Search for the cell housing the specified text and yield its (x, y) center coordinate. 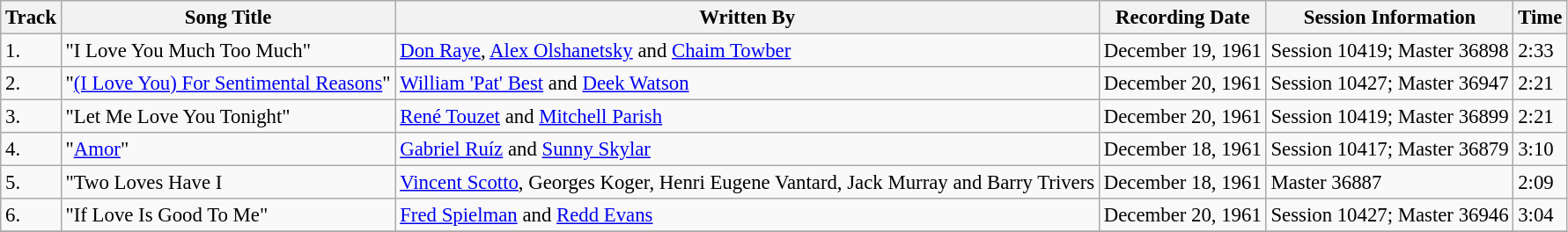
3:04 (1541, 215)
Gabriel Ruíz and Sunny Skylar (747, 149)
"I Love You Much Too Much" (228, 51)
6. (31, 215)
Time (1541, 18)
4. (31, 149)
Track (31, 18)
Session 10427; Master 36946 (1389, 215)
Session 10419; Master 36899 (1389, 117)
Don Raye, Alex Olshanetsky and Chaim Towber (747, 51)
"Two Loves Have I (228, 183)
5. (31, 183)
Fred Spielman and Redd Evans (747, 215)
Session 10419; Master 36898 (1389, 51)
Session 10417; Master 36879 (1389, 149)
2:09 (1541, 183)
Written By (747, 18)
Session 10427; Master 36947 (1389, 83)
3:10 (1541, 149)
1. (31, 51)
"Let Me Love You Tonight" (228, 117)
December 19, 1961 (1182, 51)
Song Title (228, 18)
Vincent Scotto, Georges Koger, Henri Eugene Vantard, Jack Murray and Barry Trivers (747, 183)
René Touzet and Mitchell Parish (747, 117)
William 'Pat' Best and Deek Watson (747, 83)
3. (31, 117)
"Amor" (228, 149)
2. (31, 83)
"(I Love You) For Sentimental Reasons" (228, 83)
Master 36887 (1389, 183)
2:33 (1541, 51)
Session Information (1389, 18)
Recording Date (1182, 18)
"If Love Is Good To Me" (228, 215)
